Identify which cell holds the provided text, then report its (X, Y) central coordinate. 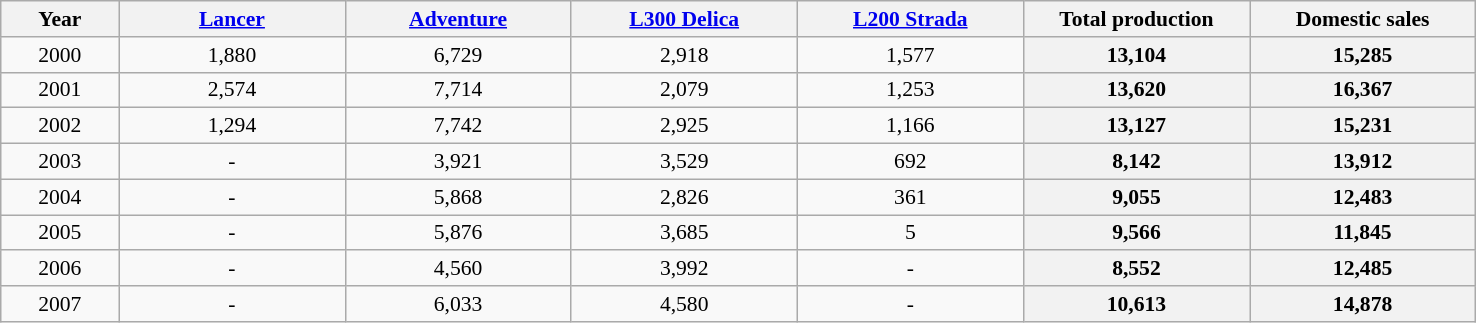
13,104 (1136, 55)
16,367 (1363, 90)
3,529 (684, 162)
13,620 (1136, 90)
2001 (60, 90)
3,685 (684, 233)
12,485 (1363, 269)
3,992 (684, 269)
361 (910, 197)
1,166 (910, 126)
3,921 (458, 162)
1,880 (232, 55)
Year (60, 19)
7,714 (458, 90)
2004 (60, 197)
Domestic sales (1363, 19)
2000 (60, 55)
2002 (60, 126)
8,142 (1136, 162)
1,294 (232, 126)
1,253 (910, 90)
2,918 (684, 55)
10,613 (1136, 304)
13,127 (1136, 126)
6,729 (458, 55)
5,868 (458, 197)
2,079 (684, 90)
Lancer (232, 19)
2,826 (684, 197)
6,033 (458, 304)
7,742 (458, 126)
692 (910, 162)
12,483 (1363, 197)
2003 (60, 162)
15,231 (1363, 126)
9,566 (1136, 233)
2,574 (232, 90)
2005 (60, 233)
L200 Strada (910, 19)
Total production (1136, 19)
L300 Delica (684, 19)
2007 (60, 304)
9,055 (1136, 197)
5 (910, 233)
2006 (60, 269)
1,577 (910, 55)
14,878 (1363, 304)
4,580 (684, 304)
4,560 (458, 269)
13,912 (1363, 162)
11,845 (1363, 233)
Adventure (458, 19)
2,925 (684, 126)
5,876 (458, 233)
15,285 (1363, 55)
8,552 (1136, 269)
